Scan for the cell matching the given text and deliver its [x, y] coordinate at center. 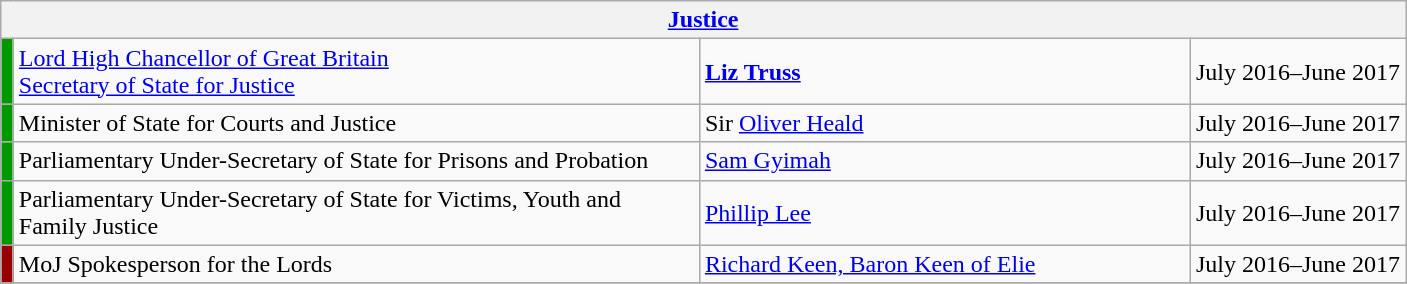
Richard Keen, Baron Keen of Elie [944, 264]
Parliamentary Under-Secretary of State for Prisons and Probation [356, 161]
Minister of State for Courts and Justice [356, 123]
Liz Truss [944, 72]
Phillip Lee [944, 212]
Sam Gyimah [944, 161]
MoJ Spokesperson for the Lords [356, 264]
Lord High Chancellor of Great BritainSecretary of State for Justice [356, 72]
Justice [704, 20]
Sir Oliver Heald [944, 123]
Parliamentary Under-Secretary of State for Victims, Youth and Family Justice [356, 212]
